Scan for the cell matching the given text and deliver its [X, Y] coordinate at center. 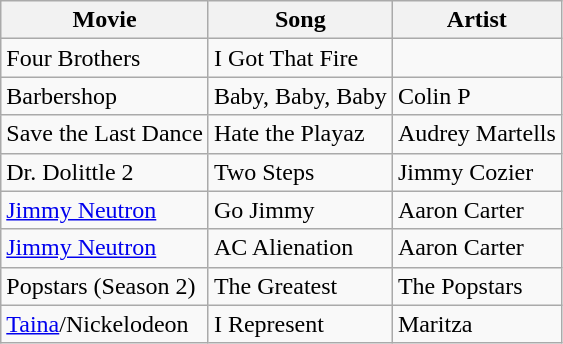
I Represent [300, 324]
Baby, Baby, Baby [300, 96]
The Popstars [476, 286]
Two Steps [300, 172]
Save the Last Dance [105, 134]
Audrey Martells [476, 134]
AC Alienation [300, 248]
The Greatest [300, 286]
I Got That Fire [300, 58]
Song [300, 20]
Jimmy Cozier [476, 172]
Hate the Playaz [300, 134]
Popstars (Season 2) [105, 286]
Barbershop [105, 96]
Colin P [476, 96]
Four Brothers [105, 58]
Go Jimmy [300, 210]
Maritza [476, 324]
Movie [105, 20]
Artist [476, 20]
Taina/Nickelodeon [105, 324]
Dr. Dolittle 2 [105, 172]
